Output the (x, y) coordinate of the center of the cell containing the given text.  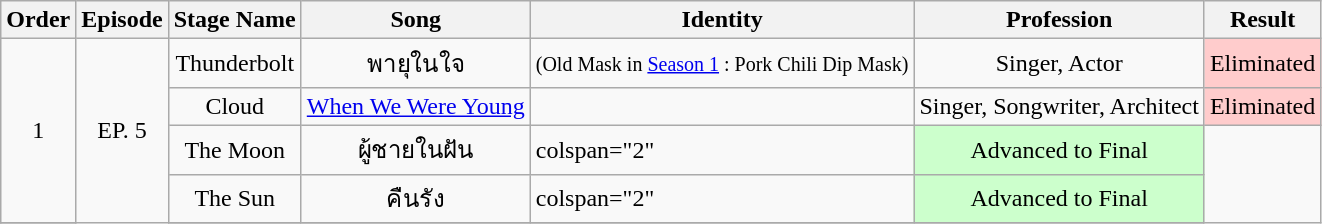
The Moon (234, 150)
When We Were Young (416, 106)
Cloud (234, 106)
คืนรัง (416, 198)
Singer, Actor (1059, 64)
ผู้ชายในฝัน (416, 150)
Song (416, 20)
Profession (1059, 20)
Identity (722, 20)
EP. 5 (122, 131)
1 (38, 131)
Result (1262, 20)
พายุในใจ (416, 64)
(Old Mask in Season 1 : Pork Chili Dip Mask) (722, 64)
The Sun (234, 198)
Thunderbolt (234, 64)
Order (38, 20)
Stage Name (234, 20)
Singer, Songwriter, Architect (1059, 106)
Episode (122, 20)
